For the text-containing cell, return its midpoint in [x, y] coordinate format. 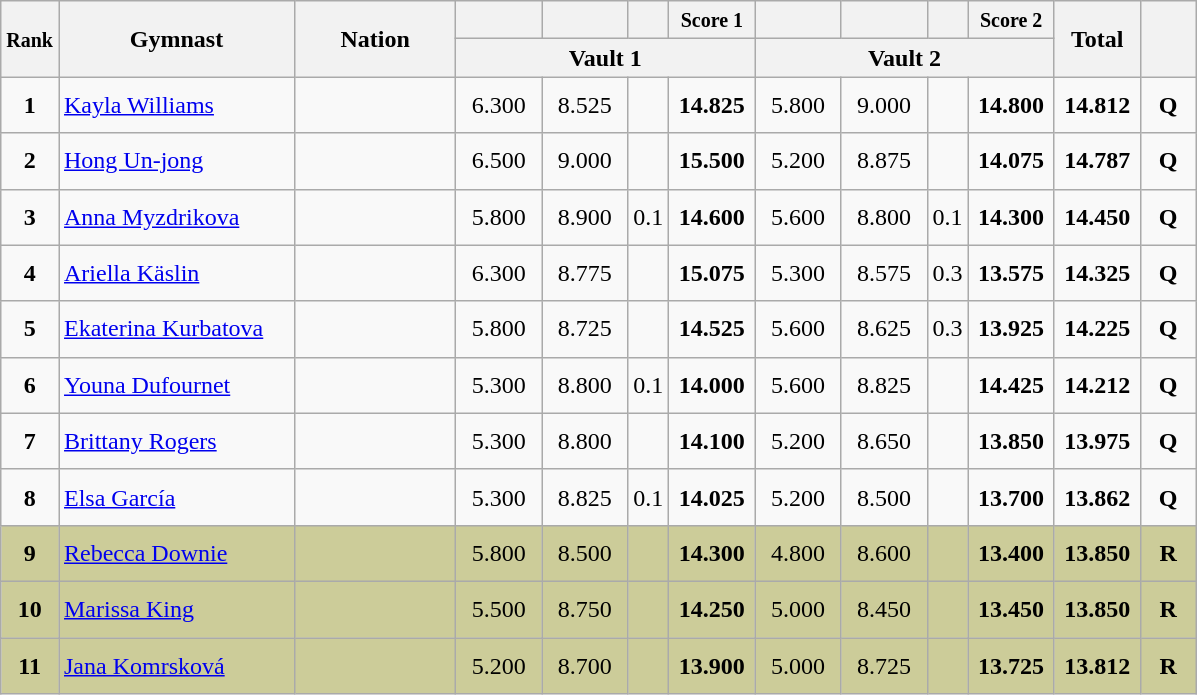
2 [30, 161]
14.787 [1097, 161]
15.500 [712, 161]
14.425 [1011, 385]
13.575 [1011, 273]
11 [30, 666]
8.700 [585, 666]
14.225 [1097, 329]
Ekaterina Kurbatova [176, 329]
14.525 [712, 329]
13.900 [712, 666]
13.925 [1011, 329]
Score 1 [712, 20]
8.575 [884, 273]
4 [30, 273]
8.450 [884, 609]
8.600 [884, 553]
14.600 [712, 217]
Vault 2 [904, 58]
7 [30, 441]
14.100 [712, 441]
Kayla Williams [176, 105]
8.775 [585, 273]
Ariella Käslin [176, 273]
13.862 [1097, 497]
13.975 [1097, 441]
13.700 [1011, 497]
Brittany Rogers [176, 441]
Total [1097, 39]
14.075 [1011, 161]
3 [30, 217]
8.650 [884, 441]
Score 2 [1011, 20]
14.450 [1097, 217]
13.725 [1011, 666]
Rank [30, 39]
Jana Komrsková [176, 666]
13.450 [1011, 609]
4.800 [798, 553]
8.625 [884, 329]
8.525 [585, 105]
14.000 [712, 385]
Anna Myzdrikova [176, 217]
8.875 [884, 161]
14.800 [1011, 105]
14.212 [1097, 385]
Vault 1 [606, 58]
Rebecca Downie [176, 553]
13.400 [1011, 553]
Hong Un-jong [176, 161]
Marissa King [176, 609]
9 [30, 553]
14.825 [712, 105]
Gymnast [176, 39]
Elsa García [176, 497]
Youna Dufournet [176, 385]
14.025 [712, 497]
5.500 [499, 609]
5 [30, 329]
15.075 [712, 273]
10 [30, 609]
8.900 [585, 217]
6.500 [499, 161]
13.812 [1097, 666]
8 [30, 497]
6 [30, 385]
14.250 [712, 609]
14.325 [1097, 273]
14.812 [1097, 105]
Nation [376, 39]
1 [30, 105]
8.750 [585, 609]
